From the cell containing the given text, extract its center point as (X, Y) coordinate. 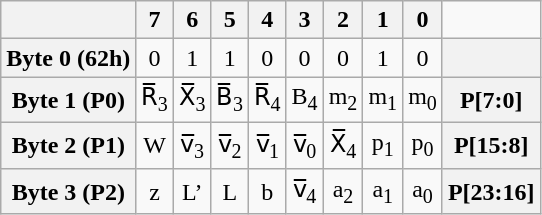
v̅3 (192, 146)
Byte 0 (62h) (68, 58)
R̅3 (155, 100)
b (268, 192)
2 (343, 20)
m0 (423, 100)
m1 (383, 100)
a0 (423, 192)
5 (230, 20)
p0 (423, 146)
6 (192, 20)
v̅2 (230, 146)
W (155, 146)
X̅3 (192, 100)
v̅1 (268, 146)
B̅3 (230, 100)
L (230, 192)
R̅4 (268, 100)
Byte 2 (P1) (68, 146)
4 (268, 20)
7 (155, 20)
a2 (343, 192)
v̅4 (304, 192)
Byte 1 (P0) (68, 100)
X̅4 (343, 146)
z (155, 192)
Byte 3 (P2) (68, 192)
m2 (343, 100)
L’ (192, 192)
a1 (383, 192)
P[7:0] (491, 100)
p1 (383, 146)
B4 (304, 100)
P[23:16] (491, 192)
v̅0 (304, 146)
P[15:8] (491, 146)
3 (304, 20)
